Return the [X, Y] coordinate for the center point of the cell that contains the specified text.  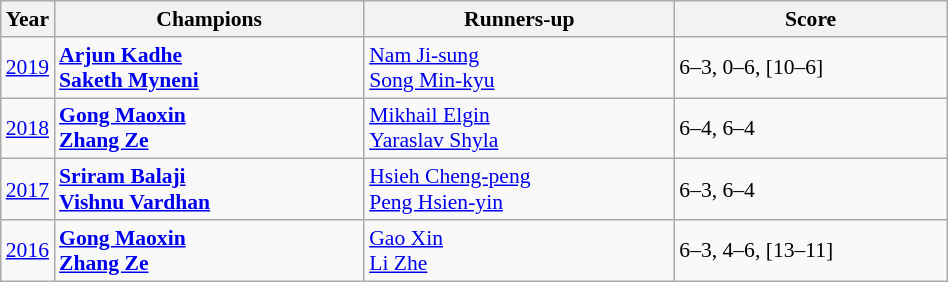
2019 [28, 68]
Runners-up [519, 19]
Sriram Balaji Vishnu Vardhan [209, 190]
6–3, 4–6, [13–11] [810, 250]
Score [810, 19]
Champions [209, 19]
2018 [28, 128]
Gao Xin Li Zhe [519, 250]
2017 [28, 190]
Year [28, 19]
6–3, 0–6, [10–6] [810, 68]
Mikhail Elgin Yaraslav Shyla [519, 128]
Arjun Kadhe Saketh Myneni [209, 68]
Hsieh Cheng-peng Peng Hsien-yin [519, 190]
6–3, 6–4 [810, 190]
2016 [28, 250]
Nam Ji-sung Song Min-kyu [519, 68]
6–4, 6–4 [810, 128]
